Extract the [x, y] coordinate from the center of the cell holding the provided text.  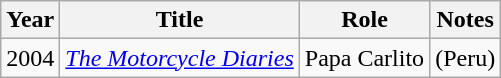
The Motorcycle Diaries [180, 58]
(Peru) [466, 58]
2004 [30, 58]
Title [180, 20]
Role [364, 20]
Papa Carlito [364, 58]
Year [30, 20]
Notes [466, 20]
